From the cell containing the given text, extract its center point as [x, y] coordinate. 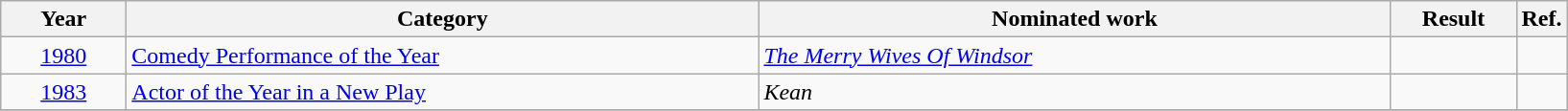
Actor of the Year in a New Play [443, 92]
Kean [1074, 92]
Result [1454, 19]
The Merry Wives Of Windsor [1074, 55]
Ref. [1542, 19]
1983 [63, 92]
Comedy Performance of the Year [443, 55]
Year [63, 19]
Nominated work [1074, 19]
1980 [63, 55]
Category [443, 19]
